Determine the [x, y] coordinate at the center of the cell enclosing the given text.  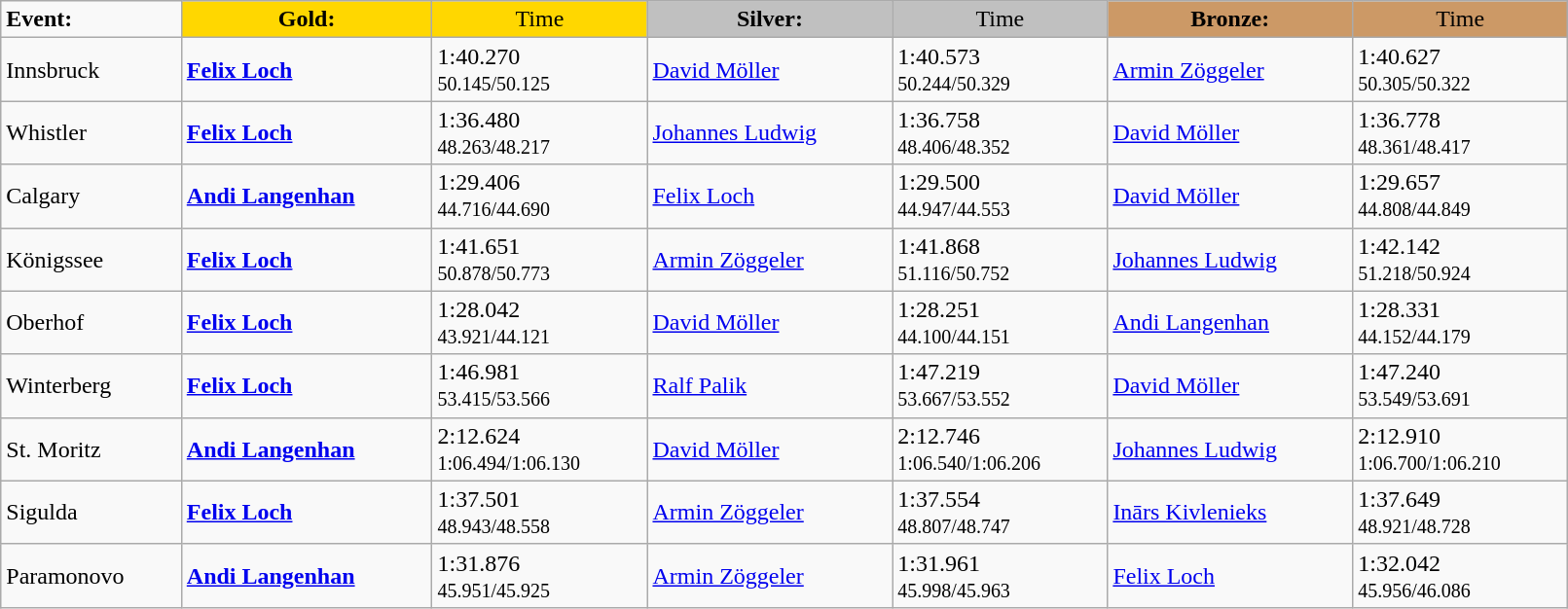
1:28.04243.921/44.121 [539, 323]
Silver: [770, 19]
Whistler [91, 132]
Gold: [307, 19]
St. Moritz [91, 449]
2:12.7461:06.540/1:06.206 [1001, 449]
Königssee [91, 259]
1:42.14251.218/50.924 [1460, 259]
1:28.33144.152/44.179 [1460, 323]
1:29.50044.947/44.553 [1001, 197]
1:32.04245.956/46.086 [1460, 576]
1:36.75848.406/48.352 [1001, 132]
Bronze: [1230, 19]
Calgary [91, 197]
1:40.57350.244/50.329 [1001, 70]
Sigulda [91, 512]
Ralf Palik [770, 385]
Innsbruck [91, 70]
1:41.86851.116/50.752 [1001, 259]
Oberhof [91, 323]
1:31.96145.998/45.963 [1001, 576]
1:47.24053.549/53.691 [1460, 385]
1:40.62750.305/50.322 [1460, 70]
1:29.40644.716/44.690 [539, 197]
1:40.27050.145/50.125 [539, 70]
1:36.48048.263/48.217 [539, 132]
1:46.98153.415/53.566 [539, 385]
1:36.77848.361/48.417 [1460, 132]
Winterberg [91, 385]
1:47.21953.667/53.552 [1001, 385]
Inārs Kivlenieks [1230, 512]
Event: [91, 19]
1:37.64948.921/48.728 [1460, 512]
2:12.9101:06.700/1:06.210 [1460, 449]
1:37.50148.943/48.558 [539, 512]
1:41.65150.878/50.773 [539, 259]
1:29.65744.808/44.849 [1460, 197]
1:28.25144.100/44.151 [1001, 323]
Paramonovo [91, 576]
2:12.6241:06.494/1:06.130 [539, 449]
1:37.55448.807/48.747 [1001, 512]
1:31.87645.951/45.925 [539, 576]
